Pinpoint the cell where the given text exists, returning its [x, y] midpoint coordinate. 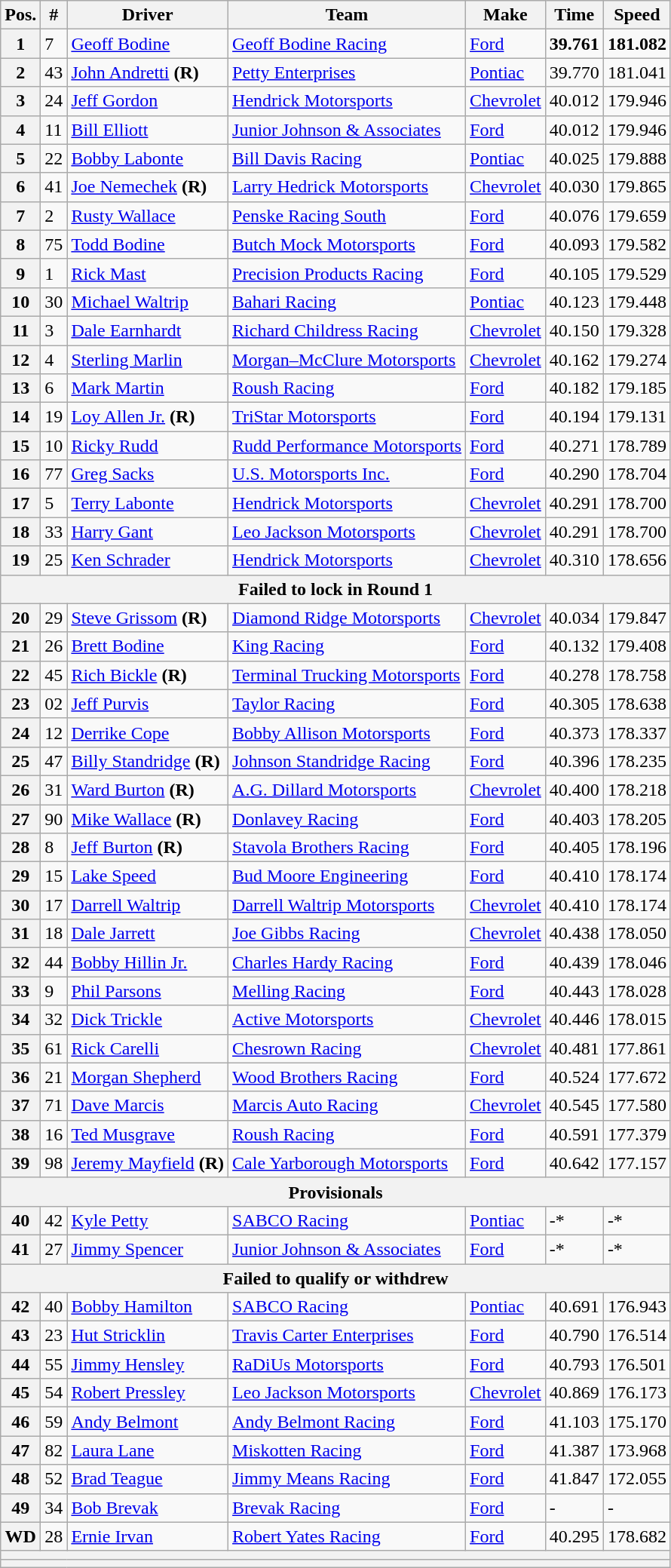
Geoff Bodine [148, 44]
176.514 [636, 1336]
40.591 [574, 1134]
# [54, 15]
178.028 [636, 991]
Travis Carter Enterprises [347, 1336]
Hut Stricklin [148, 1336]
Ken Schrader [148, 560]
Chesrown Racing [347, 1048]
02 [54, 704]
39.761 [574, 44]
Darrell Waltrip [148, 905]
40.290 [574, 474]
178.704 [636, 474]
Johnson Standridge Racing [347, 761]
Kyle Petty [148, 1220]
Taylor Racing [347, 704]
Jeff Purvis [148, 704]
Joe Gibbs Racing [347, 934]
Phil Parsons [148, 991]
40.305 [574, 704]
178.235 [636, 761]
Petty Enterprises [347, 72]
Geoff Bodine Racing [347, 44]
Diamond Ridge Motorsports [347, 618]
Loy Allen Jr. (R) [148, 417]
40.373 [574, 732]
179.847 [636, 618]
90 [54, 818]
41.103 [574, 1422]
61 [54, 1048]
177.580 [636, 1106]
Ward Burton (R) [148, 790]
Laura Lane [148, 1450]
98 [54, 1163]
75 [54, 244]
177.157 [636, 1163]
59 [54, 1422]
178.656 [636, 560]
40.093 [574, 244]
40.105 [574, 273]
Andy Belmont Racing [347, 1422]
179.408 [636, 646]
40.793 [574, 1364]
Rick Mast [148, 273]
181.041 [636, 72]
RaDiUs Motorsports [347, 1364]
Precision Products Racing [347, 273]
179.888 [636, 158]
Morgan Shepherd [148, 1077]
Failed to lock in Round 1 [336, 589]
Brevak Racing [347, 1508]
Dave Marcis [148, 1106]
Bobby Hamilton [148, 1307]
Sterling Marlin [148, 360]
Ernie Irvan [148, 1536]
20 [21, 618]
U.S. Motorsports Inc. [347, 474]
14 [21, 417]
178.638 [636, 704]
Todd Bodine [148, 244]
179.185 [636, 388]
Steve Grissom (R) [148, 618]
Butch Mock Motorsports [347, 244]
178.050 [636, 934]
178.015 [636, 1020]
40.034 [574, 618]
39.770 [574, 72]
40.132 [574, 646]
40.438 [574, 934]
40.162 [574, 360]
Rusty Wallace [148, 216]
40.405 [574, 848]
40.123 [574, 302]
Pos. [21, 15]
181.082 [636, 44]
Billy Standridge (R) [148, 761]
178.682 [636, 1536]
176.501 [636, 1364]
46 [21, 1422]
179.328 [636, 330]
Donlavey Racing [347, 818]
49 [21, 1508]
37 [21, 1106]
Cale Yarborough Motorsports [347, 1163]
40.545 [574, 1106]
Larry Hedrick Motorsports [347, 187]
Morgan–McClure Motorsports [347, 360]
Bill Elliott [148, 130]
179.582 [636, 244]
179.659 [636, 216]
40.642 [574, 1163]
40.443 [574, 991]
178.196 [636, 848]
Rick Carelli [148, 1048]
Time [574, 15]
36 [21, 1077]
Failed to qualify or withdrew [336, 1278]
Dick Trickle [148, 1020]
Lake Speed [148, 876]
Miskotten Racing [347, 1450]
Stavola Brothers Racing [347, 848]
Bobby Hillin Jr. [148, 962]
Bill Davis Racing [347, 158]
Jimmy Spencer [148, 1249]
39 [21, 1163]
Brett Bodine [148, 646]
TriStar Motorsports [347, 417]
40.403 [574, 818]
Rudd Performance Motorsports [347, 446]
Jimmy Hensley [148, 1364]
178.205 [636, 818]
40.310 [574, 560]
179.529 [636, 273]
Jimmy Means Racing [347, 1479]
Joe Nemechek (R) [148, 187]
40.182 [574, 388]
Bud Moore Engineering [347, 876]
178.789 [636, 446]
40.446 [574, 1020]
40.790 [574, 1336]
178.046 [636, 962]
71 [54, 1106]
13 [21, 388]
177.379 [636, 1134]
Wood Brothers Racing [347, 1077]
Active Motorsports [347, 1020]
173.968 [636, 1450]
41.387 [574, 1450]
Bobby Allison Motorsports [347, 732]
40.271 [574, 446]
176.173 [636, 1393]
40.439 [574, 962]
Melling Racing [347, 991]
40.278 [574, 675]
Penske Racing South [347, 216]
Jeremy Mayfield (R) [148, 1163]
178.218 [636, 790]
176.943 [636, 1307]
54 [54, 1393]
40.025 [574, 158]
55 [54, 1364]
48 [21, 1479]
35 [21, 1048]
175.170 [636, 1422]
Jeff Burton (R) [148, 848]
40.481 [574, 1048]
177.672 [636, 1077]
Marcis Auto Racing [347, 1106]
WD [21, 1536]
40.030 [574, 187]
Dale Jarrett [148, 934]
38 [21, 1134]
John Andretti (R) [148, 72]
Michael Waltrip [148, 302]
Robert Yates Racing [347, 1536]
Bahari Racing [347, 302]
179.448 [636, 302]
Dale Earnhardt [148, 330]
172.055 [636, 1479]
82 [54, 1450]
177.861 [636, 1048]
40.400 [574, 790]
52 [54, 1479]
Terry Labonte [148, 503]
178.337 [636, 732]
Bobby Labonte [148, 158]
King Racing [347, 646]
Darrell Waltrip Motorsports [347, 905]
40.076 [574, 216]
Speed [636, 15]
Bob Brevak [148, 1508]
Driver [148, 15]
40.524 [574, 1077]
A.G. Dillard Motorsports [347, 790]
Richard Childress Racing [347, 330]
Derrike Cope [148, 732]
179.865 [636, 187]
41.847 [574, 1479]
40.691 [574, 1307]
Provisionals [336, 1192]
40.150 [574, 330]
Harry Gant [148, 532]
Ricky Rudd [148, 446]
Charles Hardy Racing [347, 962]
Andy Belmont [148, 1422]
77 [54, 474]
40.396 [574, 761]
179.131 [636, 417]
40.869 [574, 1393]
40.194 [574, 417]
Brad Teague [148, 1479]
Make [506, 15]
Terminal Trucking Motorsports [347, 675]
179.274 [636, 360]
Mike Wallace (R) [148, 818]
Robert Pressley [148, 1393]
Rich Bickle (R) [148, 675]
Team [347, 15]
Greg Sacks [148, 474]
Mark Martin [148, 388]
40.295 [574, 1536]
Jeff Gordon [148, 101]
Ted Musgrave [148, 1134]
178.758 [636, 675]
